Capture the cell that displays the provided text and extract its (X, Y) central coordinate. 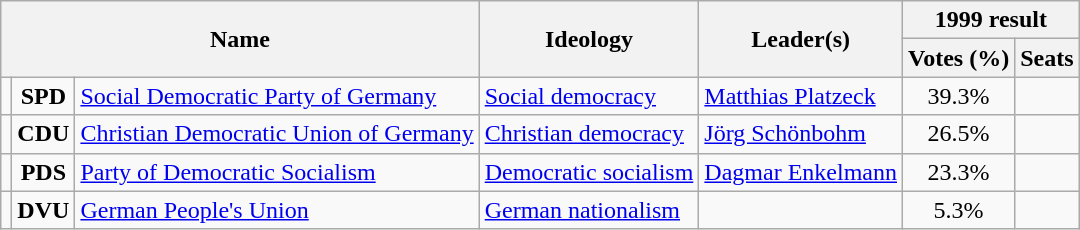
Seats (1047, 58)
Dagmar Enkelmann (801, 172)
39.3% (959, 96)
Party of Democratic Socialism (277, 172)
Leader(s) (801, 39)
SPD (44, 96)
Social democracy (589, 96)
Name (240, 39)
Social Democratic Party of Germany (277, 96)
26.5% (959, 134)
Jörg Schönbohm (801, 134)
Ideology (589, 39)
Democratic socialism (589, 172)
Christian democracy (589, 134)
5.3% (959, 210)
German nationalism (589, 210)
DVU (44, 210)
Christian Democratic Union of Germany (277, 134)
1999 result (992, 20)
CDU (44, 134)
Votes (%) (959, 58)
23.3% (959, 172)
PDS (44, 172)
Matthias Platzeck (801, 96)
German People's Union (277, 210)
